Detect which cell encompasses the target text, then output its [x, y] center coordinate. 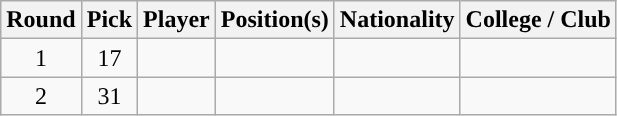
Round [41, 20]
2 [41, 96]
Nationality [397, 20]
Player [177, 20]
1 [41, 58]
31 [109, 96]
Position(s) [274, 20]
17 [109, 58]
College / Club [538, 20]
Pick [109, 20]
